Pinpoint the cell where the given text exists, returning its [x, y] midpoint coordinate. 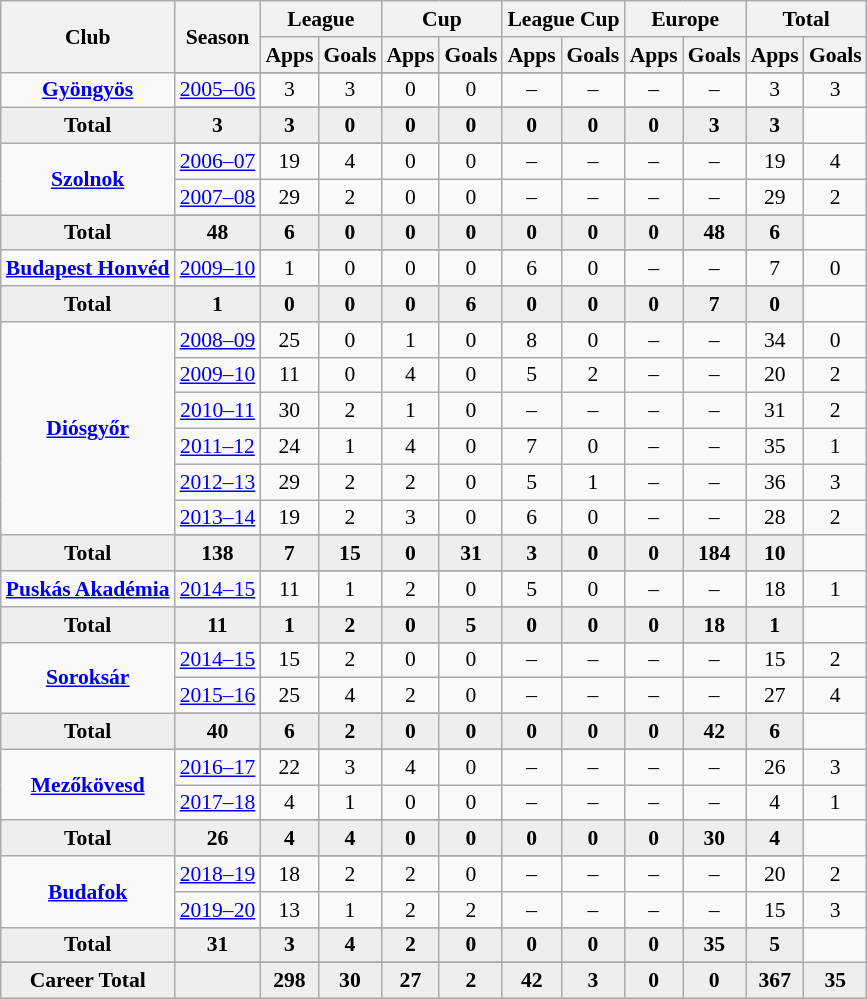
2007–08 [218, 197]
Gyöngyös [88, 90]
13 [289, 910]
2012–13 [218, 482]
Budafok [88, 892]
Mezőkövesd [88, 784]
298 [289, 981]
22 [289, 767]
Career Total [88, 981]
138 [218, 554]
24 [289, 447]
Szolnok [88, 180]
Season [218, 36]
10 [775, 554]
Diósgyőr [88, 429]
184 [714, 554]
Club [88, 36]
2019–20 [218, 910]
2011–12 [218, 447]
367 [775, 981]
28 [775, 518]
Cup [442, 19]
2015–16 [218, 696]
Soroksár [88, 678]
Puskás Akadémia [88, 589]
2006–07 [218, 162]
36 [775, 482]
2010–11 [218, 411]
8 [532, 340]
2016–17 [218, 767]
2017–18 [218, 803]
Europe [686, 19]
Budapest Honvéd [88, 269]
League [320, 19]
2005–06 [218, 90]
2013–14 [218, 518]
34 [775, 340]
2018–19 [218, 874]
2008–09 [218, 340]
40 [218, 732]
League Cup [563, 19]
